Return [X, Y] of the center of cell containing provided text 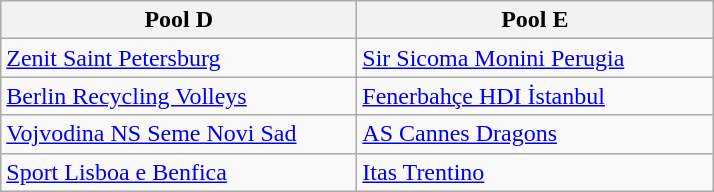
Pool D [179, 20]
Pool E [535, 20]
Zenit Saint Petersburg [179, 58]
Vojvodina NS Seme Novi Sad [179, 134]
Berlin Recycling Volleys [179, 96]
Fenerbahçe HDI İstanbul [535, 96]
Itas Trentino [535, 172]
AS Cannes Dragons [535, 134]
Sir Sicoma Monini Perugia [535, 58]
Sport Lisboa e Benfica [179, 172]
